Detect which cell encompasses the target text, then output its (x, y) center coordinate. 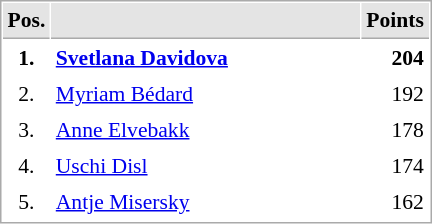
174 (396, 165)
178 (396, 129)
2. (26, 93)
Myriam Bédard (206, 93)
Antje Misersky (206, 201)
192 (396, 93)
4. (26, 165)
Pos. (26, 21)
Uschi Disl (206, 165)
Points (396, 21)
204 (396, 57)
Svetlana Davidova (206, 57)
1. (26, 57)
3. (26, 129)
5. (26, 201)
Anne Elvebakk (206, 129)
162 (396, 201)
